Extract the (x, y) coordinate from the center of the cell holding the provided text.  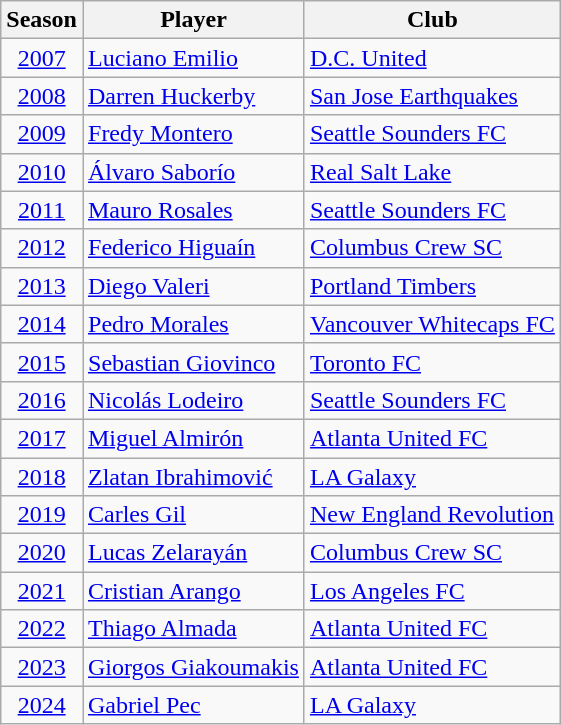
Portland Timbers (432, 286)
2014 (42, 324)
2023 (42, 667)
2024 (42, 705)
Season (42, 20)
Vancouver Whitecaps FC (432, 324)
Miguel Almirón (193, 438)
2013 (42, 286)
Toronto FC (432, 362)
Pedro Morales (193, 324)
Gabriel Pec (193, 705)
2019 (42, 515)
2016 (42, 400)
2008 (42, 96)
Lucas Zelarayán (193, 553)
Player (193, 20)
Giorgos Giakoumakis (193, 667)
Cristian Arango (193, 591)
Zlatan Ibrahimović (193, 477)
2021 (42, 591)
Club (432, 20)
Thiago Almada (193, 629)
Darren Huckerby (193, 96)
Nicolás Lodeiro (193, 400)
New England Revolution (432, 515)
Los Angeles FC (432, 591)
2011 (42, 210)
2012 (42, 248)
2009 (42, 134)
Álvaro Saborío (193, 172)
Carles Gil (193, 515)
Federico Higuaín (193, 248)
2020 (42, 553)
Real Salt Lake (432, 172)
2022 (42, 629)
Fredy Montero (193, 134)
Mauro Rosales (193, 210)
Luciano Emilio (193, 58)
2010 (42, 172)
2015 (42, 362)
2018 (42, 477)
San Jose Earthquakes (432, 96)
Diego Valeri (193, 286)
2017 (42, 438)
D.C. United (432, 58)
2007 (42, 58)
Sebastian Giovinco (193, 362)
